For the text-containing cell, return its midpoint in [x, y] coordinate format. 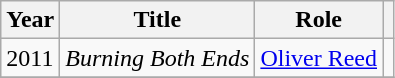
Year [30, 20]
Role [319, 20]
Title [158, 20]
2011 [30, 58]
Oliver Reed [319, 58]
Burning Both Ends [158, 58]
